Locate the cell with the specified text and output its [X, Y] center coordinate. 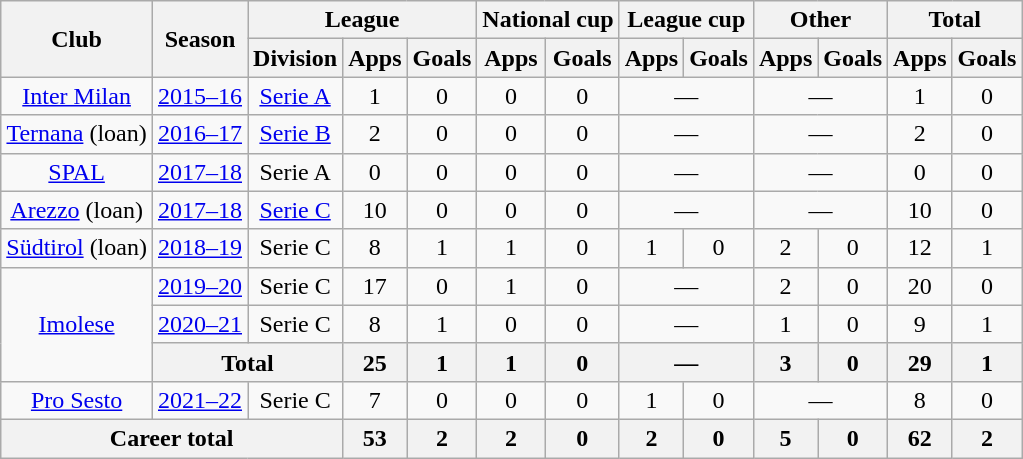
Inter Milan [77, 96]
Career total [172, 438]
5 [785, 438]
Club [77, 39]
2015–16 [200, 96]
2021–22 [200, 400]
League [362, 20]
Südtirol (loan) [77, 248]
Arezzo (loan) [77, 210]
53 [375, 438]
2018–19 [200, 248]
National cup [548, 20]
20 [920, 286]
Imolese [77, 324]
2016–17 [200, 134]
SPAL [77, 172]
League cup [686, 20]
2019–20 [200, 286]
62 [920, 438]
7 [375, 400]
Season [200, 39]
2020–21 [200, 324]
12 [920, 248]
25 [375, 362]
29 [920, 362]
Division [296, 58]
Ternana (loan) [77, 134]
Pro Sesto [77, 400]
Other [820, 20]
17 [375, 286]
3 [785, 362]
Serie B [296, 134]
9 [920, 324]
